Capture the cell that displays the provided text and extract its (X, Y) central coordinate. 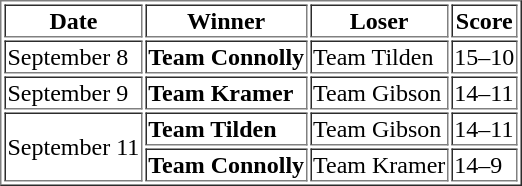
14–9 (484, 164)
15–10 (484, 56)
September 11 (73, 146)
September 9 (73, 92)
Winner (226, 20)
Loser (379, 20)
Score (484, 20)
Date (73, 20)
September 8 (73, 56)
